Pinpoint the cell where the given text exists, returning its [X, Y] midpoint coordinate. 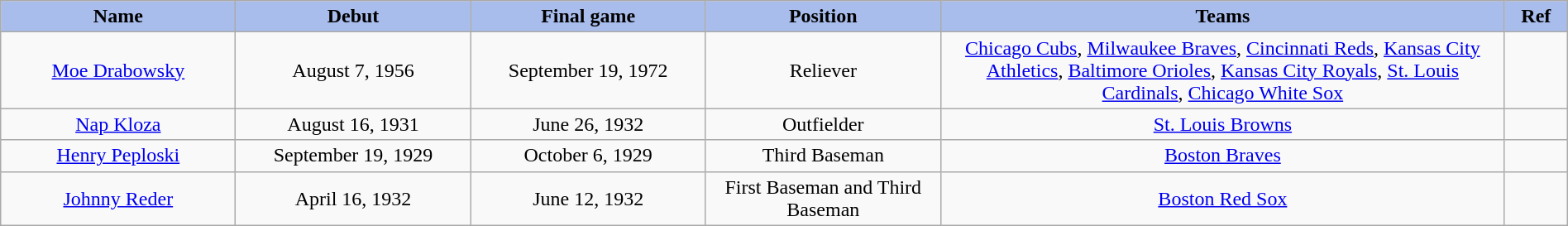
Outfielder [823, 124]
June 26, 1932 [588, 124]
September 19, 1972 [588, 70]
Ref [1536, 17]
August 16, 1931 [353, 124]
Reliever [823, 70]
Boston Red Sox [1222, 199]
Final game [588, 17]
Moe Drabowsky [118, 70]
Position [823, 17]
Boston Braves [1222, 156]
Nap Kloza [118, 124]
Debut [353, 17]
Chicago Cubs, Milwaukee Braves, Cincinnati Reds, Kansas City Athletics, Baltimore Orioles, Kansas City Royals, St. Louis Cardinals, Chicago White Sox [1222, 70]
April 16, 1932 [353, 199]
Henry Peploski [118, 156]
October 6, 1929 [588, 156]
Teams [1222, 17]
First Baseman and Third Baseman [823, 199]
Johnny Reder [118, 199]
September 19, 1929 [353, 156]
St. Louis Browns [1222, 124]
June 12, 1932 [588, 199]
Name [118, 17]
August 7, 1956 [353, 70]
Third Baseman [823, 156]
